Find where the given text appears and provide that cell's center as (X, Y) coordinate. 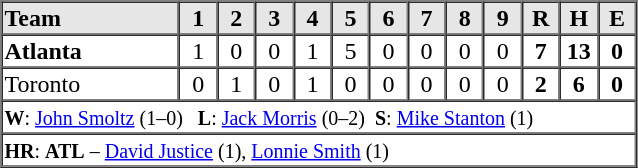
13 (579, 50)
3 (274, 18)
E (617, 18)
8 (465, 18)
HR: ATL – David Justice (1), Lonnie Smith (1) (319, 150)
W: John Smoltz (1–0) L: Jack Morris (0–2) S: Mike Stanton (1) (319, 116)
Atlanta (91, 50)
4 (312, 18)
R (541, 18)
9 (503, 18)
Team (91, 18)
Toronto (91, 84)
H (579, 18)
